Detect which cell encompasses the target text, then output its (X, Y) center coordinate. 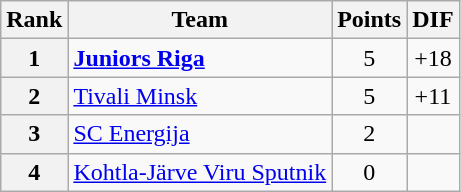
3 (34, 134)
+18 (433, 58)
1 (34, 58)
0 (370, 172)
Juniors Riga (200, 58)
DIF (433, 20)
+11 (433, 96)
Rank (34, 20)
SC Energija (200, 134)
Team (200, 20)
Points (370, 20)
Tivali Minsk (200, 96)
Kohtla-Järve Viru Sputnik (200, 172)
4 (34, 172)
